Determine the [X, Y] coordinate at the center of the cell enclosing the given text.  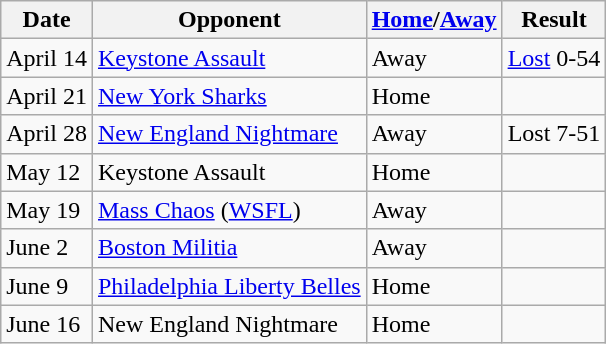
May 19 [47, 210]
Opponent [229, 20]
June 16 [47, 324]
April 14 [47, 58]
June 2 [47, 248]
Boston Militia [229, 248]
May 12 [47, 172]
Date [47, 20]
Lost 0-54 [554, 58]
Home/Away [434, 20]
New York Sharks [229, 96]
June 9 [47, 286]
Philadelphia Liberty Belles [229, 286]
Mass Chaos (WSFL) [229, 210]
Result [554, 20]
April 28 [47, 134]
Lost 7-51 [554, 134]
April 21 [47, 96]
